Scan for the cell matching the given text and deliver its [x, y] coordinate at center. 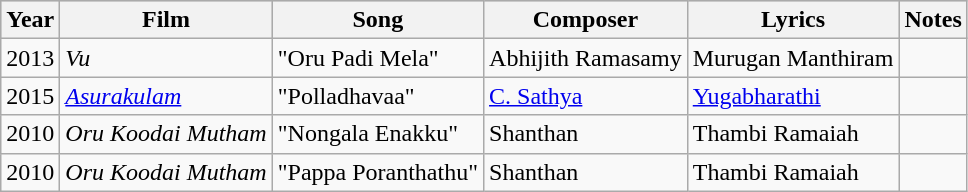
2015 [30, 96]
Abhijith Ramasamy [586, 58]
"Oru Padi Mela" [378, 58]
"Polladhavaa" [378, 96]
Year [30, 20]
Murugan Manthiram [793, 58]
Composer [586, 20]
"Pappa Poranthathu" [378, 172]
2013 [30, 58]
Asurakulam [166, 96]
Song [378, 20]
Notes [933, 20]
C. Sathya [586, 96]
Lyrics [793, 20]
Film [166, 20]
Yugabharathi [793, 96]
Vu [166, 58]
"Nongala Enakku" [378, 134]
